Detect which cell encompasses the target text, then output its (x, y) center coordinate. 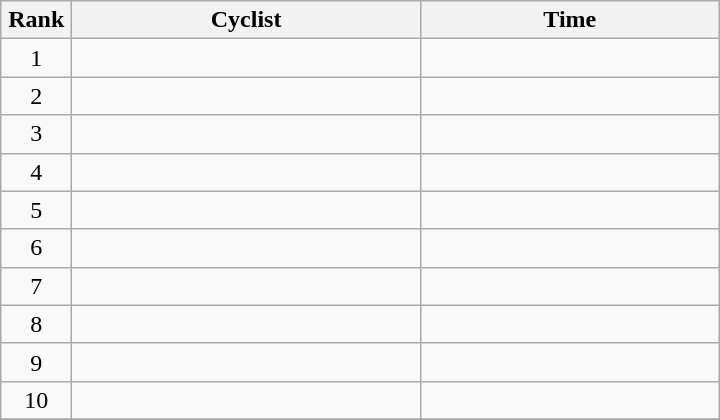
Cyclist (246, 20)
2 (36, 96)
1 (36, 58)
7 (36, 286)
10 (36, 400)
3 (36, 134)
8 (36, 324)
4 (36, 172)
5 (36, 210)
Time (570, 20)
6 (36, 248)
Rank (36, 20)
9 (36, 362)
